From the cell containing the given text, extract its center point as [X, Y] coordinate. 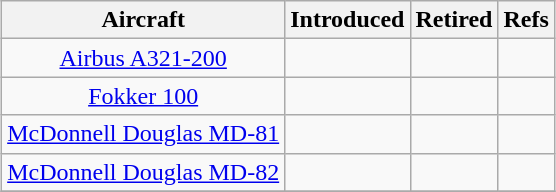
Retired [454, 20]
Aircraft [144, 20]
McDonnell Douglas MD-82 [144, 172]
McDonnell Douglas MD-81 [144, 134]
Fokker 100 [144, 96]
Introduced [348, 20]
Refs [526, 20]
Airbus A321-200 [144, 58]
